Identify which cell holds the provided text, then report its [X, Y] central coordinate. 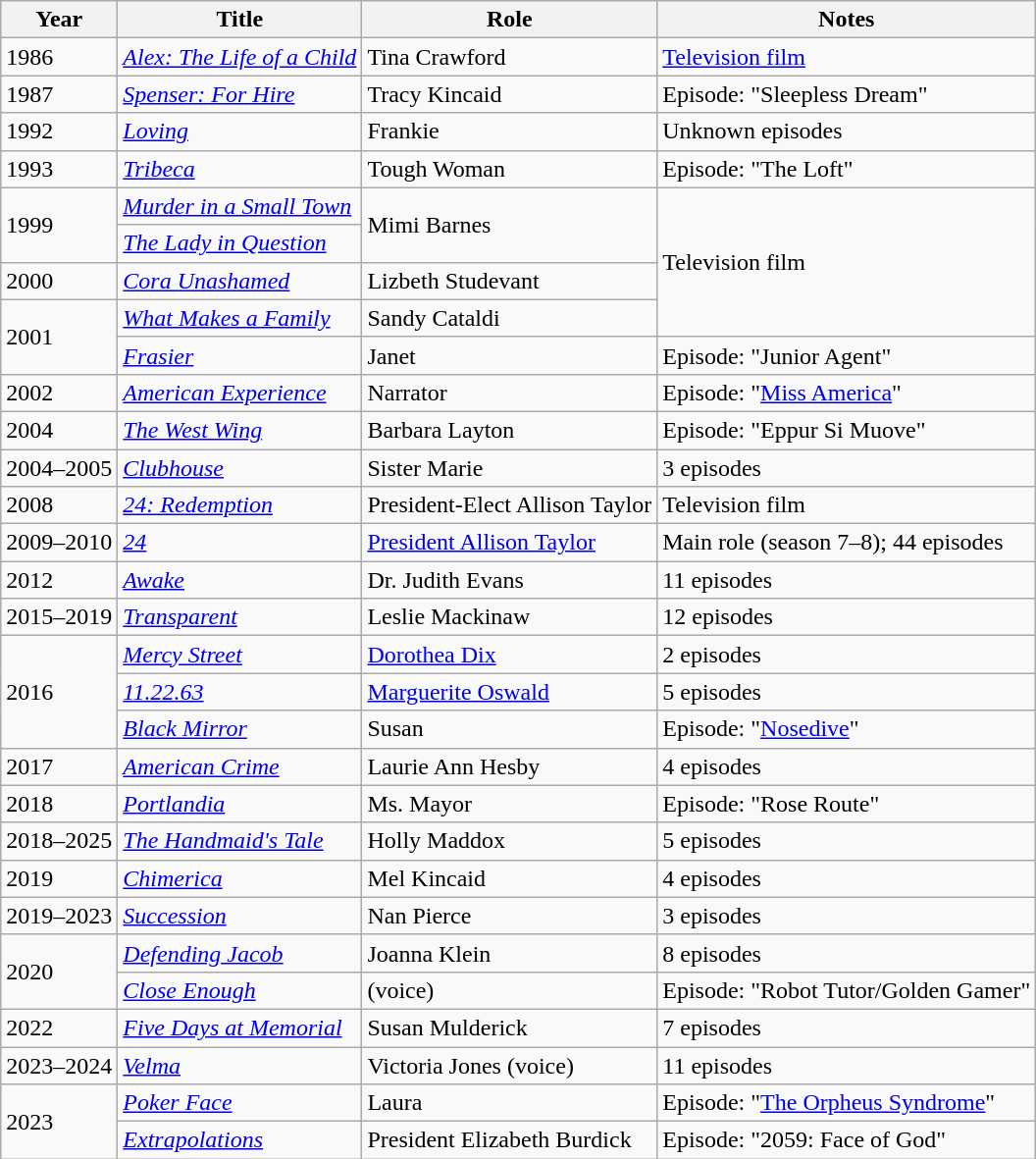
Main role (season 7–8); 44 episodes [847, 543]
2022 [59, 1027]
2018–2025 [59, 841]
Tough Woman [510, 169]
2001 [59, 337]
2023–2024 [59, 1065]
American Crime [239, 766]
2019 [59, 878]
2016 [59, 692]
Alex: The Life of a Child [239, 57]
11.22.63 [239, 692]
Title [239, 20]
Murder in a Small Town [239, 206]
Succession [239, 916]
What Makes a Family [239, 318]
Mel Kincaid [510, 878]
2 episodes [847, 655]
1987 [59, 94]
President-Elect Allison Taylor [510, 505]
24 [239, 543]
Year [59, 20]
2002 [59, 393]
1992 [59, 132]
2004–2005 [59, 468]
Frankie [510, 132]
Dorothea Dix [510, 655]
7 episodes [847, 1027]
2019–2023 [59, 916]
The Lady in Question [239, 243]
Velma [239, 1065]
Episode: "The Loft" [847, 169]
1993 [59, 169]
Susan Mulderick [510, 1027]
Dr. Judith Evans [510, 580]
Episode: "Rose Route" [847, 804]
Notes [847, 20]
Tribeca [239, 169]
Poker Face [239, 1103]
Sandy Cataldi [510, 318]
Close Enough [239, 990]
Laurie Ann Hesby [510, 766]
The West Wing [239, 430]
Episode: "Nosedive" [847, 729]
1999 [59, 225]
Portlandia [239, 804]
Mercy Street [239, 655]
Sister Marie [510, 468]
2004 [59, 430]
Victoria Jones (voice) [510, 1065]
Joanna Klein [510, 953]
Black Mirror [239, 729]
8 episodes [847, 953]
Holly Maddox [510, 841]
American Experience [239, 393]
Janet [510, 355]
Awake [239, 580]
1986 [59, 57]
2015–2019 [59, 617]
Narrator [510, 393]
Ms. Mayor [510, 804]
Tracy Kincaid [510, 94]
Transparent [239, 617]
Episode: "Miss America" [847, 393]
2017 [59, 766]
Barbara Layton [510, 430]
Episode: "The Orpheus Syndrome" [847, 1103]
Nan Pierce [510, 916]
Five Days at Memorial [239, 1027]
2008 [59, 505]
Role [510, 20]
Episode: "Sleepless Dream" [847, 94]
Loving [239, 132]
Defending Jacob [239, 953]
2000 [59, 281]
Episode: "Junior Agent" [847, 355]
2012 [59, 580]
24: Redemption [239, 505]
Unknown episodes [847, 132]
Chimerica [239, 878]
President Elizabeth Burdick [510, 1140]
Susan [510, 729]
Episode: "2059: Face of God" [847, 1140]
Spenser: For Hire [239, 94]
Cora Unashamed [239, 281]
Episode: "Eppur Si Muove" [847, 430]
Leslie Mackinaw [510, 617]
2023 [59, 1122]
2018 [59, 804]
Mimi Barnes [510, 225]
Lizbeth Studevant [510, 281]
12 episodes [847, 617]
Marguerite Oswald [510, 692]
2009–2010 [59, 543]
The Handmaid's Tale [239, 841]
Tina Crawford [510, 57]
President Allison Taylor [510, 543]
Episode: "Robot Tutor/Golden Gamer" [847, 990]
Clubhouse [239, 468]
Frasier [239, 355]
Laura [510, 1103]
2020 [59, 972]
Extrapolations [239, 1140]
(voice) [510, 990]
